Scan for the cell matching the given text and deliver its [X, Y] coordinate at center. 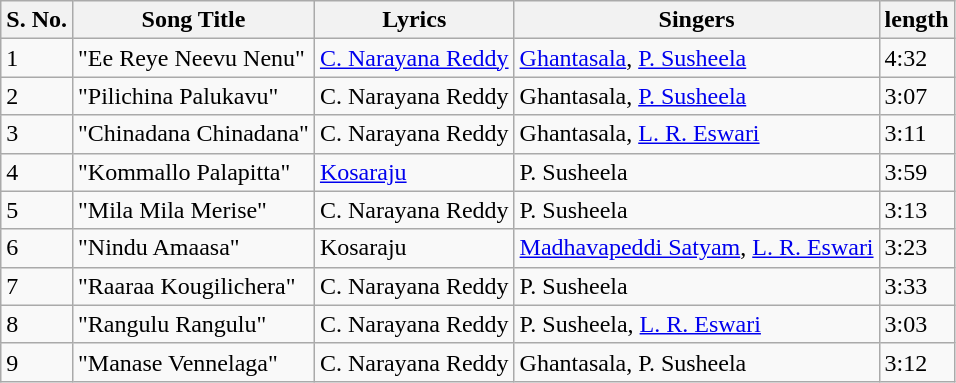
Singers [696, 20]
5 [37, 210]
3:23 [916, 248]
4:32 [916, 58]
"Ee Reye Neevu Nenu" [193, 58]
3:11 [916, 134]
P. Susheela, L. R. Eswari [696, 324]
7 [37, 286]
Madhavapeddi Satyam, L. R. Eswari [696, 248]
2 [37, 96]
"Rangulu Rangulu" [193, 324]
Lyrics [414, 20]
6 [37, 248]
3:03 [916, 324]
3:59 [916, 172]
S. No. [37, 20]
3:13 [916, 210]
3 [37, 134]
4 [37, 172]
9 [37, 362]
Song Title [193, 20]
"Kommallo Palapitta" [193, 172]
3:33 [916, 286]
length [916, 20]
"Nindu Amaasa" [193, 248]
3:07 [916, 96]
3:12 [916, 362]
"Pilichina Palukavu" [193, 96]
8 [37, 324]
1 [37, 58]
"Chinadana Chinadana" [193, 134]
"Raaraa Kougilichera" [193, 286]
"Manase Vennelaga" [193, 362]
Ghantasala, L. R. Eswari [696, 134]
"Mila Mila Merise" [193, 210]
